Detect which cell encompasses the target text, then output its (X, Y) center coordinate. 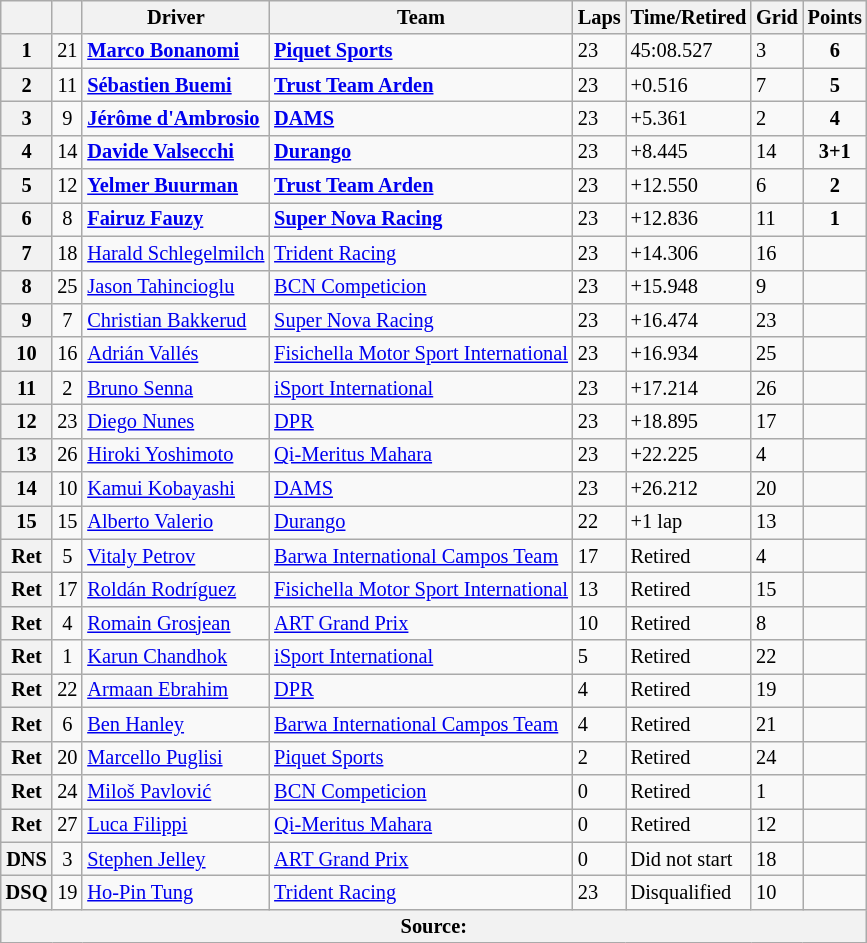
Jérôme d'Ambrosio (176, 118)
Time/Retired (689, 17)
+18.895 (689, 421)
+1 lap (689, 522)
Romain Grosjean (176, 623)
DNS (27, 859)
+5.361 (689, 118)
+16.934 (689, 354)
Christian Bakkerud (176, 320)
+14.306 (689, 253)
45:08.527 (689, 51)
Laps (600, 17)
Stephen Jelley (176, 859)
Source: (434, 926)
Yelmer Buurman (176, 186)
+12.550 (689, 186)
Kamui Kobayashi (176, 489)
Davide Valsecchi (176, 152)
Points (835, 17)
Alberto Valerio (176, 522)
Miloš Pavlović (176, 791)
Ben Hanley (176, 724)
Fairuz Fauzy (176, 219)
+8.445 (689, 152)
Adrián Vallés (176, 354)
Vitaly Petrov (176, 556)
Roldán Rodríguez (176, 589)
Bruno Senna (176, 388)
+16.474 (689, 320)
Driver (176, 17)
+12.836 (689, 219)
DSQ (27, 892)
Karun Chandhok (176, 657)
Ho-Pin Tung (176, 892)
Team (421, 17)
Disqualified (689, 892)
+22.225 (689, 455)
Diego Nunes (176, 421)
+15.948 (689, 287)
Did not start (689, 859)
Grid (777, 17)
+0.516 (689, 85)
Armaan Ebrahim (176, 690)
Sébastien Buemi (176, 85)
Luca Filippi (176, 825)
Harald Schlegelmilch (176, 253)
Marcello Puglisi (176, 758)
27 (67, 825)
+26.212 (689, 489)
+17.214 (689, 388)
Jason Tahincioglu (176, 287)
Hiroki Yoshimoto (176, 455)
Marco Bonanomi (176, 51)
3+1 (835, 152)
